Extract the [X, Y] coordinate from the center of the cell holding the provided text.  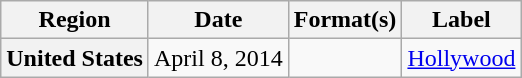
Format(s) [345, 20]
United States [75, 58]
Region [75, 20]
Hollywood [462, 58]
Label [462, 20]
April 8, 2014 [218, 58]
Date [218, 20]
